Find where the given text appears and provide that cell's center as [x, y] coordinate. 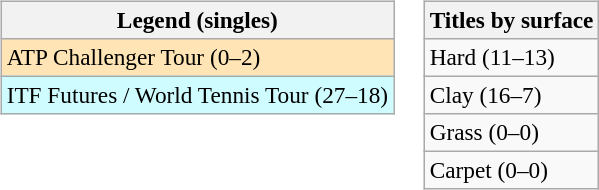
Titles by surface [512, 20]
ITF Futures / World Tennis Tour (27–18) [197, 95]
ATP Challenger Tour (0–2) [197, 57]
Carpet (0–0) [512, 171]
Grass (0–0) [512, 133]
Hard (11–13) [512, 57]
Clay (16–7) [512, 95]
Legend (singles) [197, 20]
